Locate the cell with the specified text and output its (x, y) center coordinate. 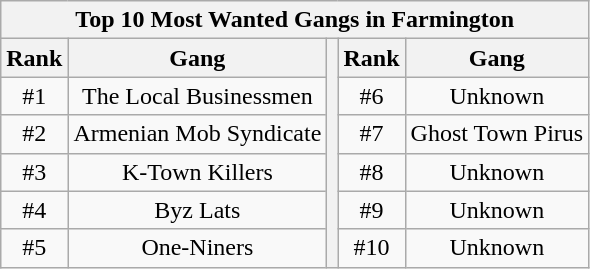
#10 (372, 248)
One-Niners (198, 248)
#3 (34, 172)
#6 (372, 96)
Armenian Mob Syndicate (198, 134)
#8 (372, 172)
Ghost Town Pirus (497, 134)
#1 (34, 96)
#9 (372, 210)
Top 10 Most Wanted Gangs in Farmington (295, 20)
#2 (34, 134)
Byz Lats (198, 210)
#5 (34, 248)
K-Town Killers (198, 172)
#7 (372, 134)
#4 (34, 210)
The Local Businessmen (198, 96)
